Scan for the cell matching the given text and deliver its (x, y) coordinate at center. 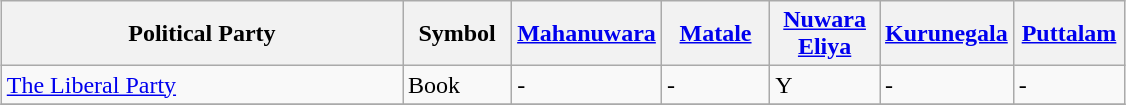
Symbol (458, 34)
Kurunegala (947, 34)
Y (825, 85)
Book (458, 85)
Mahanuwara (587, 34)
Puttalam (1068, 34)
The Liberal Party (202, 85)
Political Party (202, 34)
Matale (715, 34)
Nuwara Eliya (825, 34)
